Pinpoint the cell where the given text exists, returning its [x, y] midpoint coordinate. 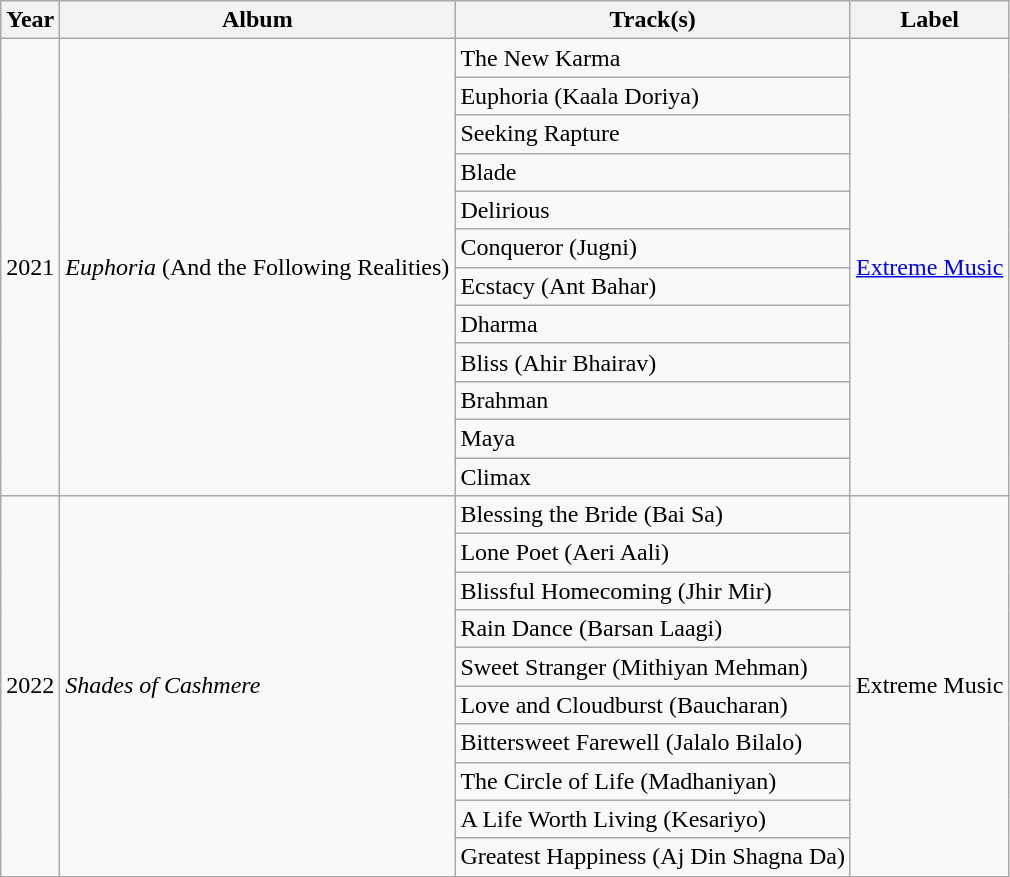
Bittersweet Farewell (Jalalo Bilalo) [653, 743]
Blissful Homecoming (Jhir Mir) [653, 591]
Conqueror (Jugni) [653, 248]
Lone Poet (Aeri Aali) [653, 553]
Bliss (Ahir Bhairav) [653, 362]
Euphoria (And the Following Realities) [258, 268]
Blade [653, 172]
Brahman [653, 400]
2022 [30, 686]
A Life Worth Living (Kesariyo) [653, 819]
Euphoria (Kaala Doriya) [653, 96]
Ecstacy (Ant Bahar) [653, 286]
Track(s) [653, 20]
Label [929, 20]
The New Karma [653, 58]
Maya [653, 438]
Seeking Rapture [653, 134]
Rain Dance (Barsan Laagi) [653, 629]
Album [258, 20]
Shades of Cashmere [258, 686]
Blessing the Bride (Bai Sa) [653, 515]
2021 [30, 268]
Love and Cloudburst (Baucharan) [653, 705]
Dharma [653, 324]
Greatest Happiness (Aj Din Shagna Da) [653, 857]
Sweet Stranger (Mithiyan Mehman) [653, 667]
Climax [653, 477]
Year [30, 20]
Delirious [653, 210]
The Circle of Life (Madhaniyan) [653, 781]
